Search for the cell housing the specified text and yield its [x, y] center coordinate. 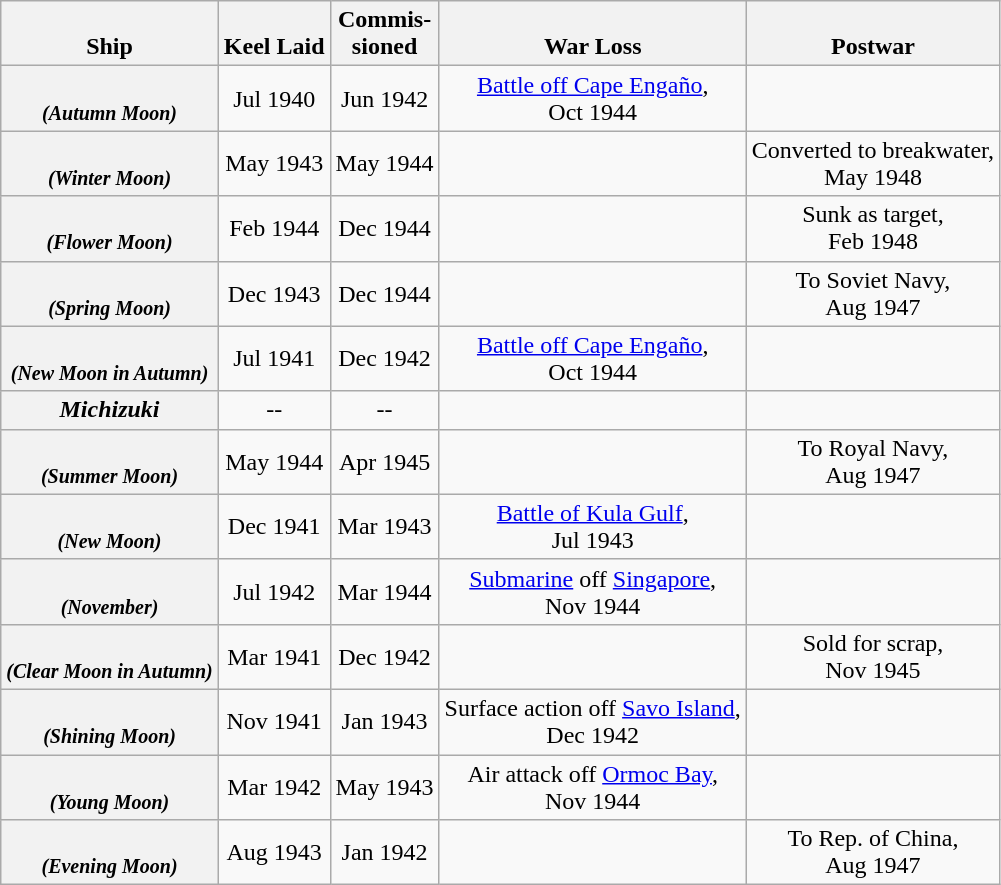
Commis-sioned [384, 34]
Ship [110, 34]
Jun 1942 [384, 98]
Michizuki [110, 410]
(Clear Moon in Autumn) [110, 656]
Keel Laid [274, 34]
(Evening Moon) [110, 852]
Jan 1942 [384, 852]
(Young Moon) [110, 786]
Jul 1940 [274, 98]
To Royal Navy,Aug 1947 [872, 462]
Dec 1941 [274, 526]
(Shining Moon) [110, 722]
Surface action off Savo Island,Dec 1942 [592, 722]
Sold for scrap,Nov 1945 [872, 656]
Sunk as target,Feb 1948 [872, 228]
(Summer Moon) [110, 462]
Mar 1941 [274, 656]
(Spring Moon) [110, 294]
Jul 1941 [274, 358]
Mar 1943 [384, 526]
Mar 1944 [384, 592]
Jul 1942 [274, 592]
Apr 1945 [384, 462]
Postwar [872, 34]
(New Moon in Autumn) [110, 358]
(Autumn Moon) [110, 98]
Feb 1944 [274, 228]
Battle of Kula Gulf,Jul 1943 [592, 526]
Dec 1943 [274, 294]
Mar 1942 [274, 786]
(New Moon) [110, 526]
Aug 1943 [274, 852]
To Soviet Navy,Aug 1947 [872, 294]
To Rep. of China,Aug 1947 [872, 852]
War Loss [592, 34]
Air attack off Ormoc Bay,Nov 1944 [592, 786]
Jan 1943 [384, 722]
(Winter Moon) [110, 164]
Converted to breakwater,May 1948 [872, 164]
(November) [110, 592]
Nov 1941 [274, 722]
(Flower Moon) [110, 228]
Submarine off Singapore,Nov 1944 [592, 592]
